Locate the cell with the specified text and output its [X, Y] center coordinate. 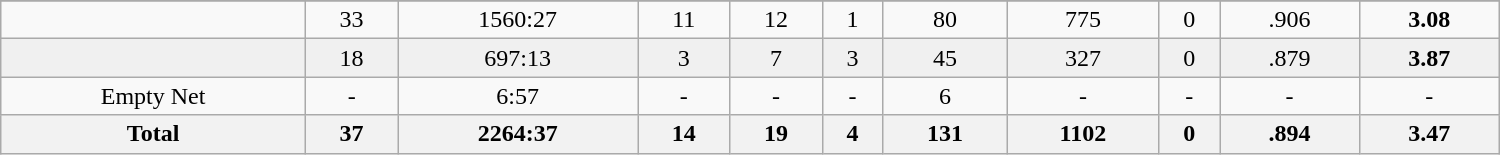
7 [776, 58]
3.47 [1429, 134]
14 [684, 134]
1102 [1083, 134]
3.08 [1429, 20]
33 [351, 20]
45 [945, 58]
1 [852, 20]
327 [1083, 58]
12 [776, 20]
1560:27 [518, 20]
.894 [1290, 134]
Total [154, 134]
.879 [1290, 58]
37 [351, 134]
80 [945, 20]
19 [776, 134]
18 [351, 58]
6 [945, 96]
2264:37 [518, 134]
697:13 [518, 58]
131 [945, 134]
Empty Net [154, 96]
775 [1083, 20]
6:57 [518, 96]
11 [684, 20]
4 [852, 134]
3.87 [1429, 58]
.906 [1290, 20]
